Output the [X, Y] coordinate of the center of the cell containing the given text.  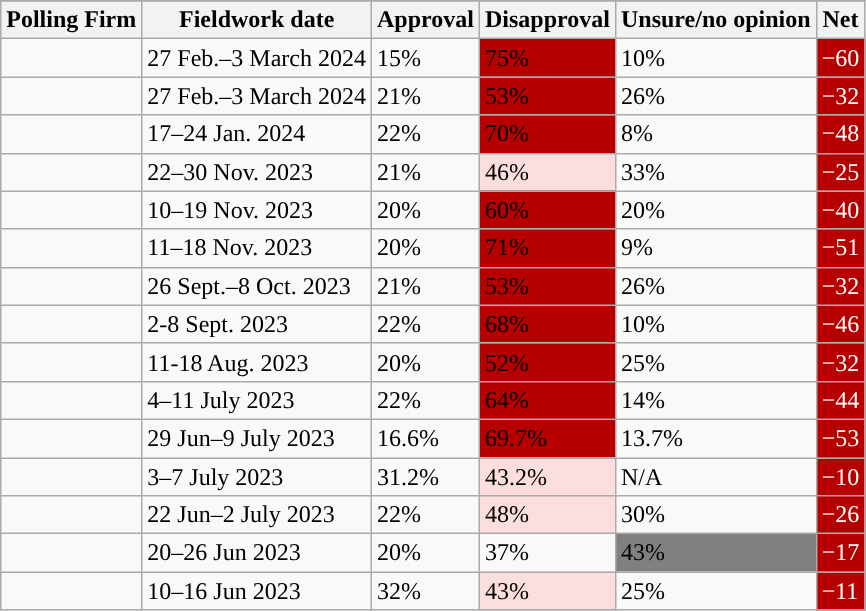
64% [547, 400]
10–19 Nov. 2023 [257, 210]
11–18 Nov. 2023 [257, 248]
14% [716, 400]
Fieldwork date [257, 20]
−40 [840, 210]
69.7% [547, 438]
−26 [840, 515]
3–7 July 2023 [257, 477]
9% [716, 248]
Unsure/no opinion [716, 20]
13.7% [716, 438]
Polling Firm [72, 20]
52% [547, 362]
−51 [840, 248]
26 Sept.–8 Oct. 2023 [257, 286]
43.2% [547, 477]
−44 [840, 400]
Disapproval [547, 20]
46% [547, 172]
8% [716, 134]
−46 [840, 324]
−53 [840, 438]
15% [426, 58]
48% [547, 515]
11-18 Aug. 2023 [257, 362]
−11 [840, 591]
−17 [840, 553]
−48 [840, 134]
2-8 Sept. 2023 [257, 324]
20–26 Jun 2023 [257, 553]
71% [547, 248]
68% [547, 324]
30% [716, 515]
17–24 Jan. 2024 [257, 134]
31.2% [426, 477]
N/A [716, 477]
32% [426, 591]
22 Jun–2 July 2023 [257, 515]
−10 [840, 477]
16.6% [426, 438]
37% [547, 553]
−60 [840, 58]
−25 [840, 172]
22–30 Nov. 2023 [257, 172]
75% [547, 58]
29 Jun–9 July 2023 [257, 438]
4–11 July 2023 [257, 400]
33% [716, 172]
70% [547, 134]
Approval [426, 20]
10–16 Jun 2023 [257, 591]
60% [547, 210]
Net [840, 20]
